Provide the [x, y] coordinate of the cell's center where the given text is located.  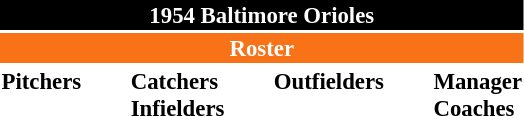
Roster [262, 48]
1954 Baltimore Orioles [262, 15]
